Extract the [x, y] coordinate from the center of the cell holding the provided text.  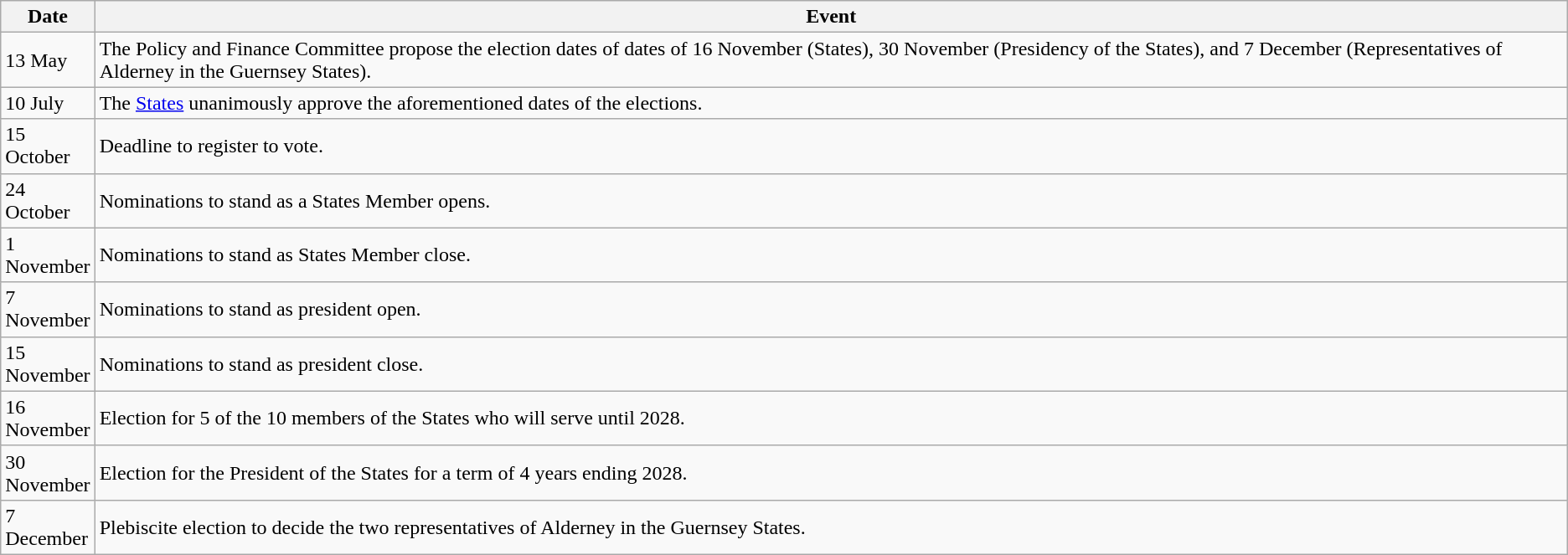
Election for the President of the States for a term of 4 years ending 2028. [831, 472]
Nominations to stand as States Member close. [831, 254]
Nominations to stand as president open. [831, 310]
13 May [48, 60]
15 November [48, 363]
1 November [48, 254]
24 October [48, 201]
7 November [48, 310]
Plebiscite election to decide the two representatives of Alderney in the Guernsey States. [831, 527]
10 July [48, 103]
30 November [48, 472]
Nominations to stand as president close. [831, 363]
Election for 5 of the 10 members of the States who will serve until 2028. [831, 419]
16 November [48, 419]
7 December [48, 527]
Deadline to register to vote. [831, 146]
Event [831, 17]
Date [48, 17]
Nominations to stand as a States Member opens. [831, 201]
15 October [48, 146]
The States unanimously approve the aforementioned dates of the elections. [831, 103]
